Find where the given text appears and provide that cell's center as (x, y) coordinate. 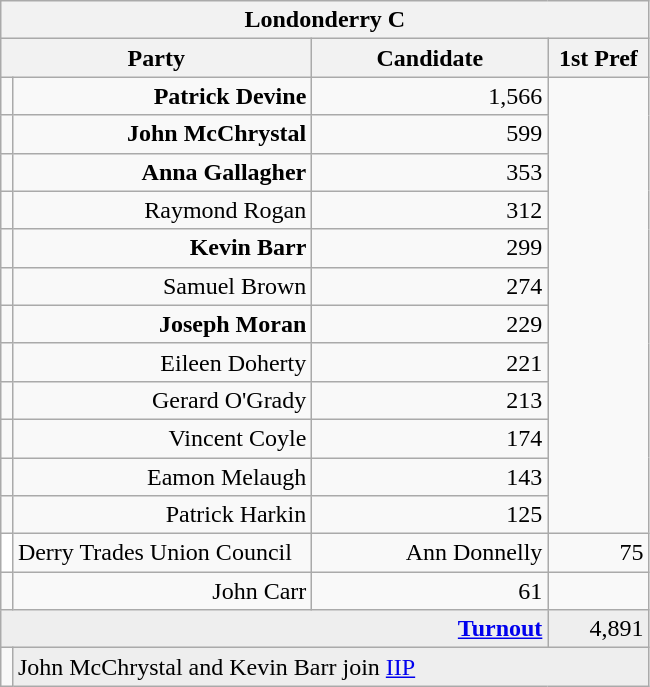
Patrick Devine (162, 96)
Turnout (274, 629)
125 (430, 515)
353 (430, 172)
John McChrystal (162, 134)
Derry Trades Union Council (162, 553)
Anna Gallagher (162, 172)
1st Pref (598, 58)
1,566 (430, 96)
Eileen Doherty (162, 362)
274 (430, 286)
Kevin Barr (162, 248)
Joseph Moran (162, 324)
221 (430, 362)
John Carr (162, 591)
Eamon Melaugh (162, 477)
Vincent Coyle (162, 438)
Ann Donnelly (430, 553)
John McChrystal and Kevin Barr join IIP (330, 667)
299 (430, 248)
4,891 (598, 629)
Patrick Harkin (162, 515)
Raymond Rogan (162, 210)
143 (430, 477)
174 (430, 438)
229 (430, 324)
213 (430, 400)
Gerard O'Grady (162, 400)
Londonderry C (325, 20)
75 (598, 553)
61 (430, 591)
312 (430, 210)
Samuel Brown (162, 286)
Party (156, 58)
599 (430, 134)
Candidate (430, 58)
